Determine the [X, Y] coordinate at the center of the cell enclosing the given text.  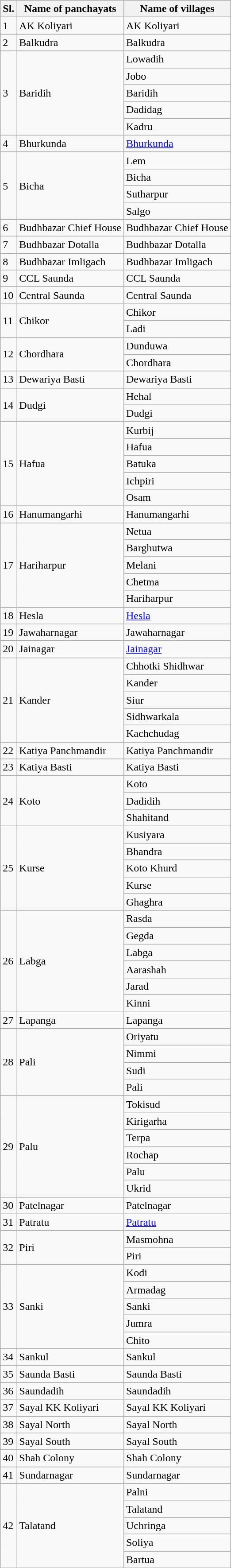
Chhotki Shidhwar [177, 666]
36 [9, 1391]
42 [9, 1525]
Armadag [177, 1290]
10 [9, 295]
Kirigarha [177, 1121]
Name of villages [177, 9]
Palni [177, 1492]
Dadidih [177, 801]
Aarashah [177, 969]
12 [9, 354]
21 [9, 700]
Oriyatu [177, 1037]
Salgo [177, 211]
Jumra [177, 1324]
Ichpiri [177, 480]
14 [9, 405]
5 [9, 186]
41 [9, 1475]
Lem [177, 160]
Siur [177, 700]
27 [9, 1020]
Melani [177, 565]
9 [9, 279]
Bhandra [177, 852]
32 [9, 1247]
Chito [177, 1340]
Bartua [177, 1559]
3 [9, 93]
Ukrid [177, 1189]
Terpa [177, 1138]
Kurbij [177, 430]
19 [9, 632]
15 [9, 464]
6 [9, 228]
Sutharpur [177, 194]
Barghutwa [177, 548]
Dadidag [177, 110]
Rasda [177, 919]
Ghaghra [177, 902]
16 [9, 515]
Kadru [177, 127]
26 [9, 961]
1 [9, 26]
Jobo [177, 76]
8 [9, 262]
11 [9, 321]
Jarad [177, 986]
30 [9, 1205]
Chetma [177, 582]
38 [9, 1425]
Kinni [177, 1003]
40 [9, 1458]
2 [9, 43]
Lowadih [177, 59]
Masmohna [177, 1239]
37 [9, 1408]
Uchringa [177, 1525]
Dunduwa [177, 346]
20 [9, 649]
Ladi [177, 329]
17 [9, 565]
39 [9, 1441]
23 [9, 767]
29 [9, 1146]
Sidhwarkala [177, 716]
35 [9, 1374]
31 [9, 1222]
Nimmi [177, 1054]
25 [9, 868]
Tokisud [177, 1104]
Batuka [177, 464]
24 [9, 801]
33 [9, 1306]
18 [9, 616]
Soliya [177, 1542]
Kachchudag [177, 733]
7 [9, 245]
Netua [177, 531]
Sudi [177, 1071]
Sl. [9, 9]
Kodi [177, 1273]
Shahitand [177, 818]
28 [9, 1062]
Gegda [177, 936]
Name of panchayats [70, 9]
22 [9, 751]
Rochap [177, 1155]
Hehal [177, 396]
Kusiyara [177, 835]
Koto Khurd [177, 868]
34 [9, 1357]
13 [9, 379]
Osam [177, 498]
4 [9, 143]
